Identify which cell holds the provided text, then report its [X, Y] central coordinate. 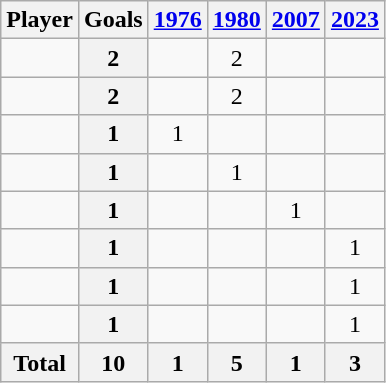
Goals [113, 20]
2007 [296, 20]
2023 [354, 20]
Total [40, 362]
10 [113, 362]
Player [40, 20]
3 [354, 362]
5 [236, 362]
1980 [236, 20]
1976 [178, 20]
